Locate the cell with the specified text and output its [X, Y] center coordinate. 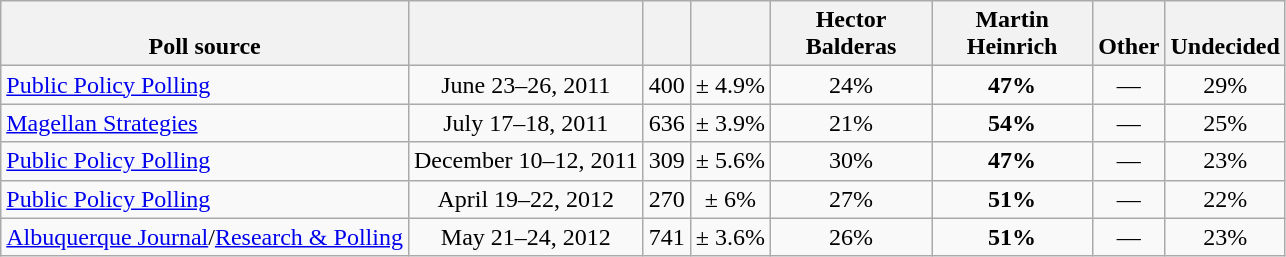
30% [850, 161]
± 4.9% [730, 85]
± 3.6% [730, 237]
270 [666, 199]
HectorBalderas [850, 34]
Magellan Strategies [205, 123]
July 17–18, 2011 [526, 123]
22% [1225, 199]
May 21–24, 2012 [526, 237]
400 [666, 85]
21% [850, 123]
54% [1012, 123]
741 [666, 237]
MartinHeinrich [1012, 34]
± 5.6% [730, 161]
636 [666, 123]
June 23–26, 2011 [526, 85]
24% [850, 85]
27% [850, 199]
December 10–12, 2011 [526, 161]
± 3.9% [730, 123]
Undecided [1225, 34]
29% [1225, 85]
April 19–22, 2012 [526, 199]
25% [1225, 123]
309 [666, 161]
Poll source [205, 34]
± 6% [730, 199]
Other [1129, 34]
26% [850, 237]
Albuquerque Journal/Research & Polling [205, 237]
